Determine the (x, y) coordinate at the center of the cell enclosing the given text.  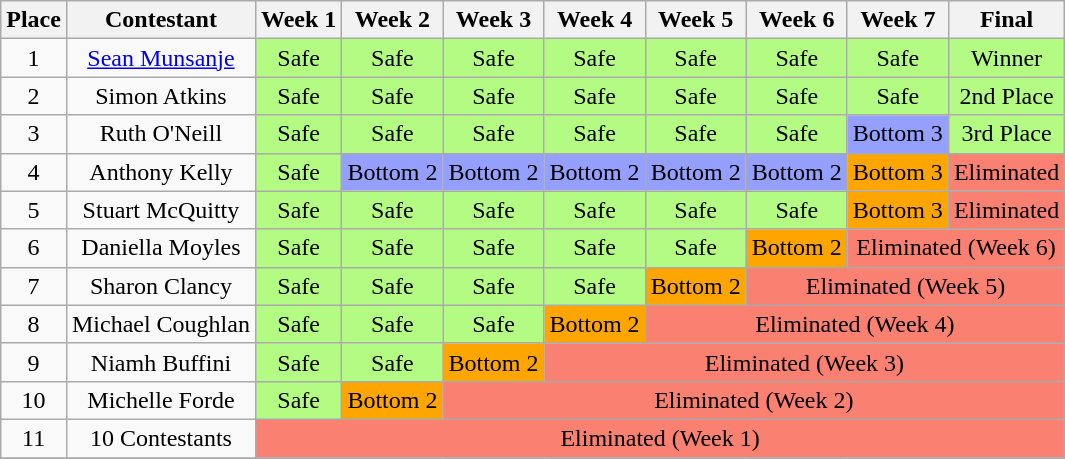
2 (34, 96)
Week 2 (392, 20)
9 (34, 362)
Week 1 (298, 20)
Eliminated (Week 4) (855, 324)
Sharon Clancy (160, 286)
Week 5 (696, 20)
Eliminated (Week 6) (956, 248)
Eliminated (Week 3) (804, 362)
Final (1006, 20)
Week 4 (594, 20)
3rd Place (1006, 134)
Michelle Forde (160, 400)
5 (34, 210)
10 Contestants (160, 438)
1 (34, 58)
7 (34, 286)
Stuart McQuitty (160, 210)
3 (34, 134)
11 (34, 438)
Week 3 (494, 20)
Eliminated (Week 1) (660, 438)
Daniella Moyles (160, 248)
Michael Coughlan (160, 324)
Ruth O'Neill (160, 134)
Eliminated (Week 2) (754, 400)
8 (34, 324)
Winner (1006, 58)
Niamh Buffini (160, 362)
6 (34, 248)
Place (34, 20)
Week 6 (796, 20)
Anthony Kelly (160, 172)
Eliminated (Week 5) (906, 286)
2nd Place (1006, 96)
Simon Atkins (160, 96)
4 (34, 172)
Contestant (160, 20)
10 (34, 400)
Week 7 (898, 20)
Sean Munsanje (160, 58)
